Find where the given text appears and provide that cell's center as [x, y] coordinate. 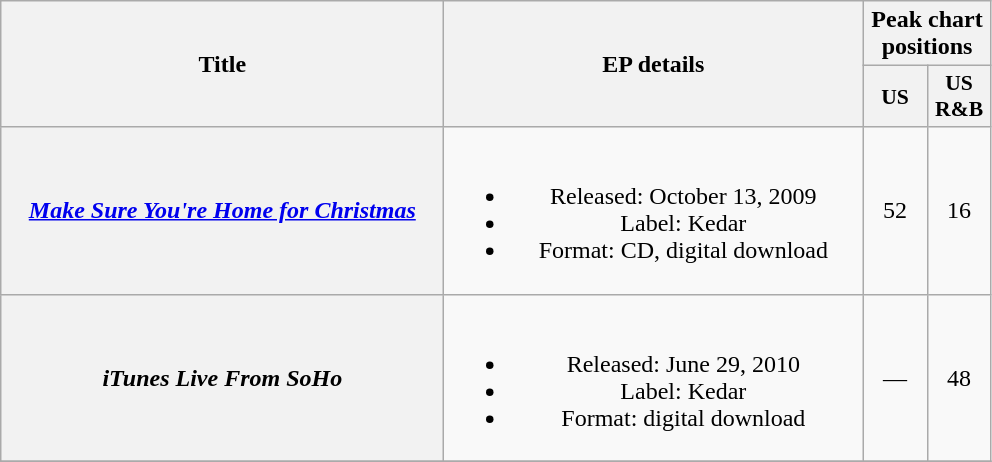
US [895, 96]
Peak chart positions [927, 34]
16 [959, 210]
Make Sure You're Home for Christmas [222, 210]
Title [222, 64]
48 [959, 378]
— [895, 378]
EP details [654, 64]
iTunes Live From SoHo [222, 378]
Released: October 13, 2009Label: KedarFormat: CD, digital download [654, 210]
Released: June 29, 2010Label: KedarFormat: digital download [654, 378]
52 [895, 210]
US R&B [959, 96]
